Search for the cell housing the specified text and yield its [x, y] center coordinate. 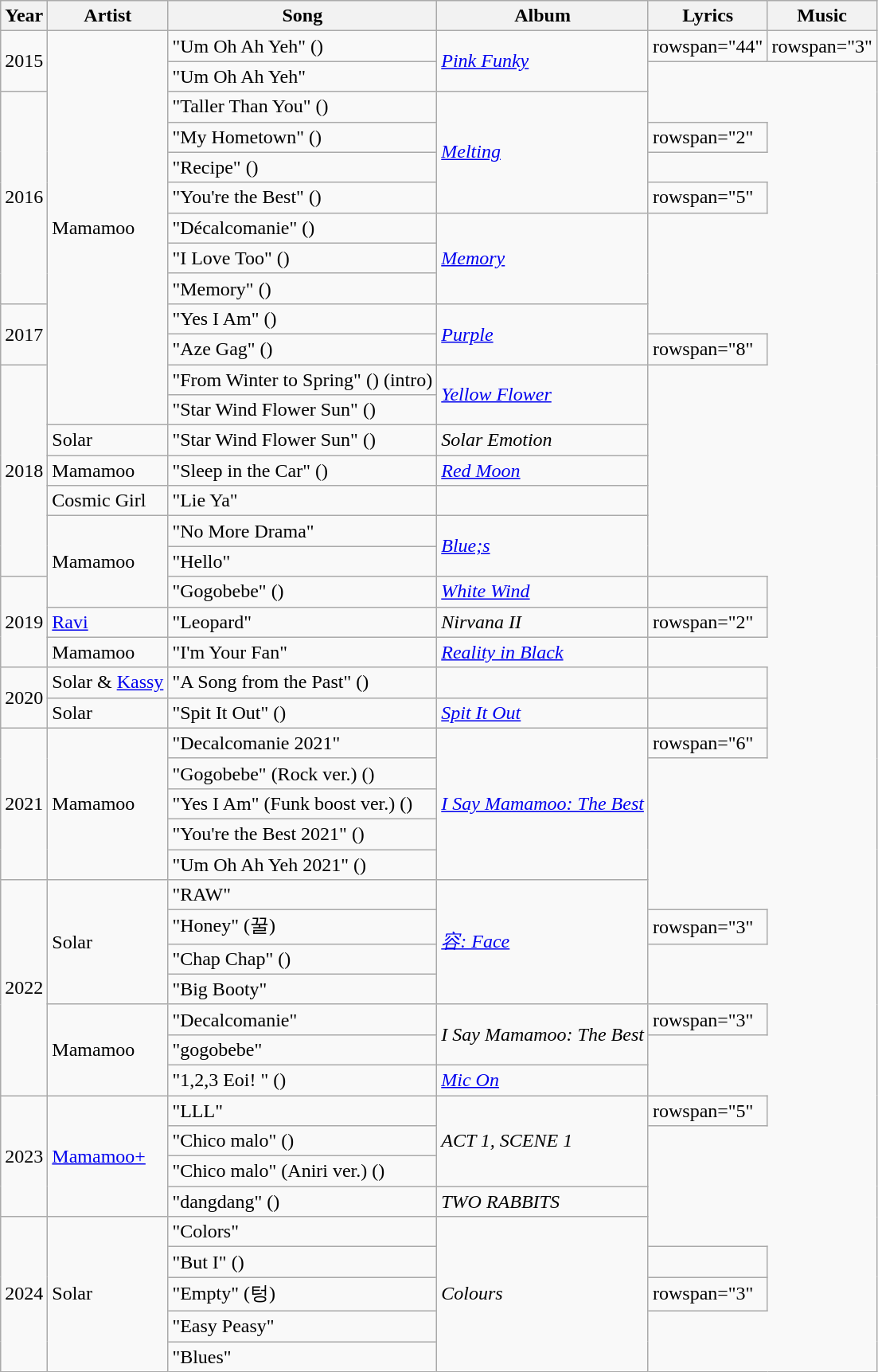
"Decalcomanie" [302, 1019]
"Sleep in the Car" () [302, 471]
2019 [24, 622]
"A Song from the Past" () [302, 682]
"Decalcomanie 2021" [302, 743]
"Leopard" [302, 622]
Lyrics [708, 16]
"Hello" [302, 561]
Solar & Kassy [108, 682]
容: Face [543, 943]
rowspan="6" [708, 743]
2021 [24, 803]
Nirvana II [543, 622]
Memory [543, 258]
"Gogobebe" () [302, 592]
Yellow Flower [543, 395]
"You're the Best 2021" () [302, 834]
Mic On [543, 1080]
Solar Emotion [543, 440]
TWO RABBITS [543, 1202]
"Yes I Am" () [302, 319]
Colours [543, 1295]
Year [24, 16]
2015 [24, 61]
"Taller Than You" () [302, 107]
Spit It Out [543, 713]
2022 [24, 987]
"Chico malo" () [302, 1141]
Artist [108, 16]
2016 [24, 197]
"RAW" [302, 895]
2017 [24, 334]
"Recipe" () [302, 167]
rowspan="44" [708, 46]
rowspan="8" [708, 349]
"1,2,3 Eoi! " () [302, 1080]
"I'm Your Fan" [302, 652]
"Colors" [302, 1232]
Music [822, 16]
"Honey" (꿀) [302, 927]
2018 [24, 471]
Cosmic Girl [108, 501]
"Memory" () [302, 288]
"I Love Too" () [302, 258]
"Easy Peasy" [302, 1326]
"LLL" [302, 1111]
Blue;s [543, 546]
"Chico malo" (Aniri ver.) () [302, 1171]
"Décalcomanie" () [302, 228]
"dangdang" () [302, 1202]
"Spit It Out" () [302, 713]
"Um Oh Ah Yeh" [302, 76]
"No More Drama" [302, 531]
ACT 1, SCENE 1 [543, 1141]
Ravi [108, 622]
Album [543, 16]
"Chap Chap" () [302, 959]
"From Winter to Spring" () (intro) [302, 380]
"Big Booty" [302, 989]
"Aze Gag" () [302, 349]
Mamamoo+ [108, 1156]
"You're the Best" () [302, 197]
"gogobebe" [302, 1050]
"Yes I Am" (Funk boost ver.) () [302, 803]
"Blues" [302, 1356]
Pink Funky [543, 61]
"Um Oh Ah Yeh" () [302, 46]
"Gogobebe" (Rock ver.) () [302, 773]
Song [302, 16]
2024 [24, 1295]
Purple [543, 334]
"Empty" (텅) [302, 1295]
Melting [543, 152]
2023 [24, 1156]
"Um Oh Ah Yeh 2021" () [302, 864]
Red Moon [543, 471]
"But I" () [302, 1262]
"Lie Ya" [302, 501]
2020 [24, 698]
"My Hometown" () [302, 137]
White Wind [543, 592]
Reality in Black [543, 652]
